Locate the cell with the specified text and output its [X, Y] center coordinate. 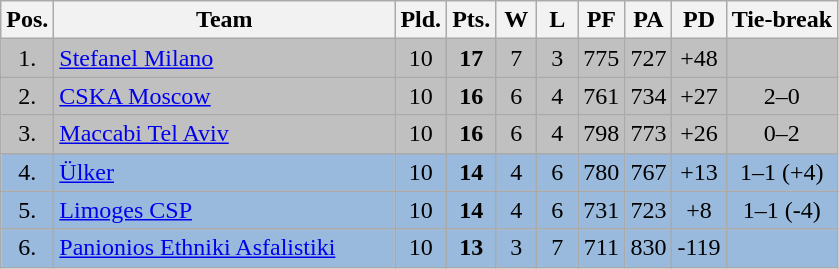
CSKA Moscow [224, 96]
727 [648, 58]
+8 [699, 210]
734 [648, 96]
Maccabi Tel Aviv [224, 134]
5. [28, 210]
17 [472, 58]
Tie-break [782, 20]
780 [602, 172]
773 [648, 134]
731 [602, 210]
Pts. [472, 20]
-119 [699, 248]
Pos. [28, 20]
711 [602, 248]
13 [472, 248]
+13 [699, 172]
4. [28, 172]
6. [28, 248]
723 [648, 210]
2. [28, 96]
PD [699, 20]
1–1 (+4) [782, 172]
767 [648, 172]
0–2 [782, 134]
PF [602, 20]
Panionios Ethniki Asfalistiki [224, 248]
1–1 (-4) [782, 210]
830 [648, 248]
Ülker [224, 172]
Team [224, 20]
+27 [699, 96]
798 [602, 134]
+48 [699, 58]
761 [602, 96]
W [516, 20]
2–0 [782, 96]
3. [28, 134]
775 [602, 58]
Pld. [421, 20]
Limoges CSP [224, 210]
+26 [699, 134]
L [558, 20]
1. [28, 58]
PA [648, 20]
Stefanel Milano [224, 58]
